Scan for the cell matching the given text and deliver its (X, Y) coordinate at center. 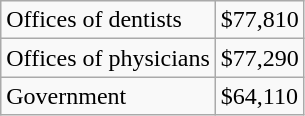
$64,110 (260, 96)
Government (108, 96)
$77,810 (260, 20)
Offices of dentists (108, 20)
Offices of physicians (108, 58)
$77,290 (260, 58)
